Return the [x, y] coordinate for the center point of the cell that contains the specified text.  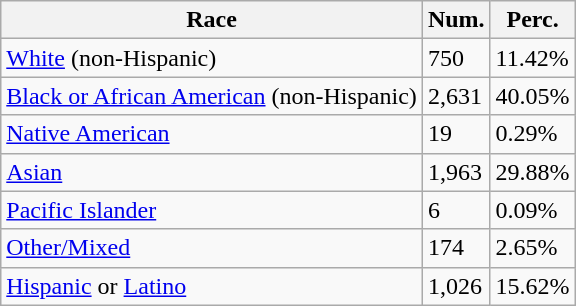
Other/Mixed [212, 248]
Num. [456, 20]
White (non-Hispanic) [212, 58]
2,631 [456, 96]
40.05% [532, 96]
0.29% [532, 134]
Asian [212, 172]
750 [456, 58]
Perc. [532, 20]
Black or African American (non-Hispanic) [212, 96]
2.65% [532, 248]
Native American [212, 134]
11.42% [532, 58]
29.88% [532, 172]
174 [456, 248]
Hispanic or Latino [212, 286]
0.09% [532, 210]
Pacific Islander [212, 210]
15.62% [532, 286]
19 [456, 134]
6 [456, 210]
1,963 [456, 172]
1,026 [456, 286]
Race [212, 20]
